From the cell containing the given text, extract its center point as (X, Y) coordinate. 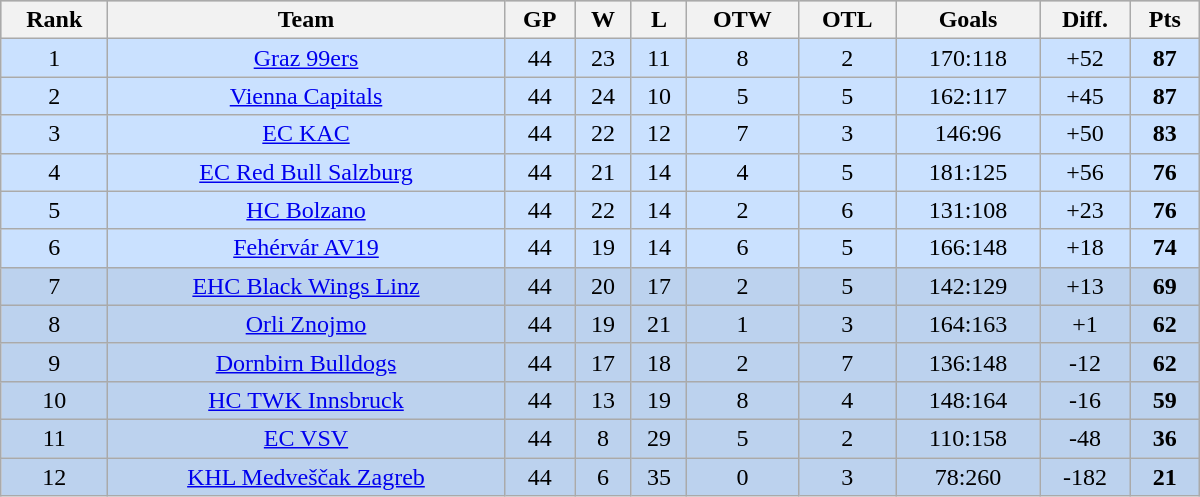
+50 (1086, 134)
69 (1164, 286)
EC VSV (306, 438)
59 (1164, 400)
Team (306, 20)
162:117 (968, 96)
Orli Znojmo (306, 324)
Graz 99ers (306, 58)
146:96 (968, 134)
78:260 (968, 477)
13 (603, 400)
OTW (742, 20)
131:108 (968, 210)
-182 (1086, 477)
Diff. (1086, 20)
KHL Medveščak Zagreb (306, 477)
24 (603, 96)
W (603, 20)
+18 (1086, 248)
-48 (1086, 438)
L (659, 20)
110:158 (968, 438)
Rank (54, 20)
-16 (1086, 400)
181:125 (968, 172)
164:163 (968, 324)
9 (54, 362)
GP (540, 20)
HC Bolzano (306, 210)
148:164 (968, 400)
20 (603, 286)
-12 (1086, 362)
166:148 (968, 248)
36 (1164, 438)
170:118 (968, 58)
EHC Black Wings Linz (306, 286)
Vienna Capitals (306, 96)
HC TWK Innsbruck (306, 400)
18 (659, 362)
23 (603, 58)
EC KAC (306, 134)
+1 (1086, 324)
29 (659, 438)
Pts (1164, 20)
OTL (847, 20)
+52 (1086, 58)
Goals (968, 20)
+45 (1086, 96)
+13 (1086, 286)
EC Red Bull Salzburg (306, 172)
0 (742, 477)
136:148 (968, 362)
Fehérvár AV19 (306, 248)
+23 (1086, 210)
83 (1164, 134)
Dornbirn Bulldogs (306, 362)
+56 (1086, 172)
35 (659, 477)
74 (1164, 248)
142:129 (968, 286)
